Output the (X, Y) coordinate of the center of the cell containing the given text.  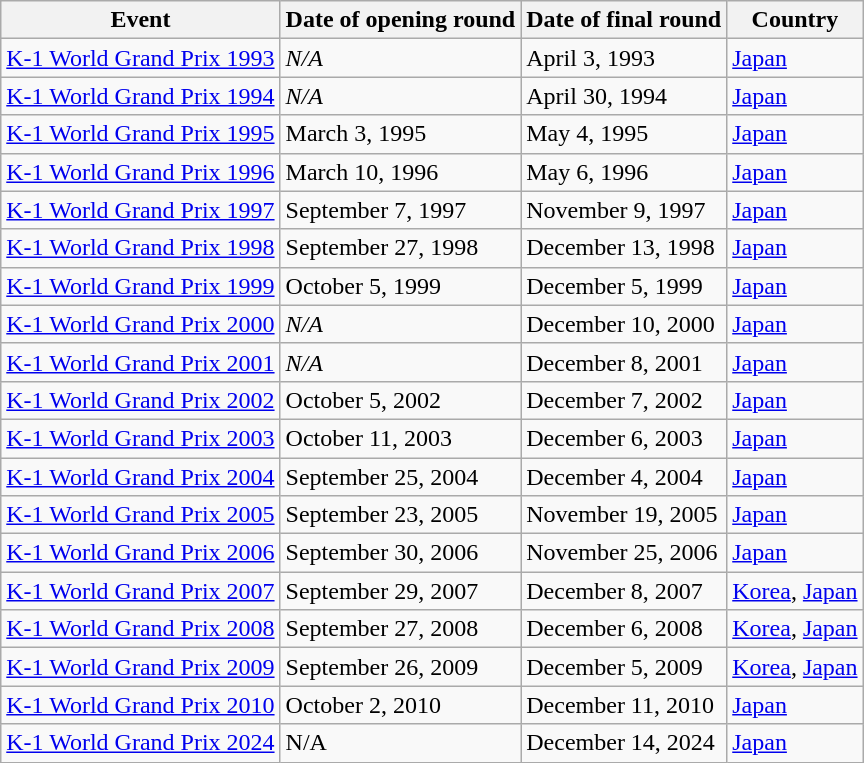
September 27, 2008 (400, 629)
K-1 World Grand Prix 1995 (140, 134)
Country (795, 20)
K-1 World Grand Prix 1993 (140, 58)
K-1 World Grand Prix 2001 (140, 362)
K-1 World Grand Prix 2006 (140, 553)
K-1 World Grand Prix 2005 (140, 515)
December 5, 1999 (624, 286)
December 4, 2004 (624, 477)
Event (140, 20)
December 14, 2024 (624, 743)
December 8, 2001 (624, 362)
March 10, 1996 (400, 172)
Date of final round (624, 20)
K-1 World Grand Prix 2000 (140, 324)
September 29, 2007 (400, 591)
December 7, 2002 (624, 400)
K-1 World Grand Prix 2009 (140, 667)
May 4, 1995 (624, 134)
Date of opening round (400, 20)
K-1 World Grand Prix 1998 (140, 248)
September 30, 2006 (400, 553)
December 11, 2010 (624, 705)
K-1 World Grand Prix 2024 (140, 743)
September 23, 2005 (400, 515)
December 13, 1998 (624, 248)
September 26, 2009 (400, 667)
October 2, 2010 (400, 705)
November 19, 2005 (624, 515)
K-1 World Grand Prix 2007 (140, 591)
December 5, 2009 (624, 667)
April 3, 1993 (624, 58)
K-1 World Grand Prix 2002 (140, 400)
September 7, 1997 (400, 210)
K-1 World Grand Prix 2008 (140, 629)
K-1 World Grand Prix 1997 (140, 210)
K-1 World Grand Prix 2003 (140, 438)
May 6, 1996 (624, 172)
December 8, 2007 (624, 591)
October 11, 2003 (400, 438)
October 5, 2002 (400, 400)
September 27, 1998 (400, 248)
September 25, 2004 (400, 477)
K-1 World Grand Prix 1999 (140, 286)
October 5, 1999 (400, 286)
December 10, 2000 (624, 324)
December 6, 2003 (624, 438)
December 6, 2008 (624, 629)
K-1 World Grand Prix 1994 (140, 96)
November 9, 1997 (624, 210)
April 30, 1994 (624, 96)
March 3, 1995 (400, 134)
November 25, 2006 (624, 553)
K-1 World Grand Prix 1996 (140, 172)
K-1 World Grand Prix 2004 (140, 477)
K-1 World Grand Prix 2010 (140, 705)
